For the text-containing cell, return its midpoint in (x, y) coordinate format. 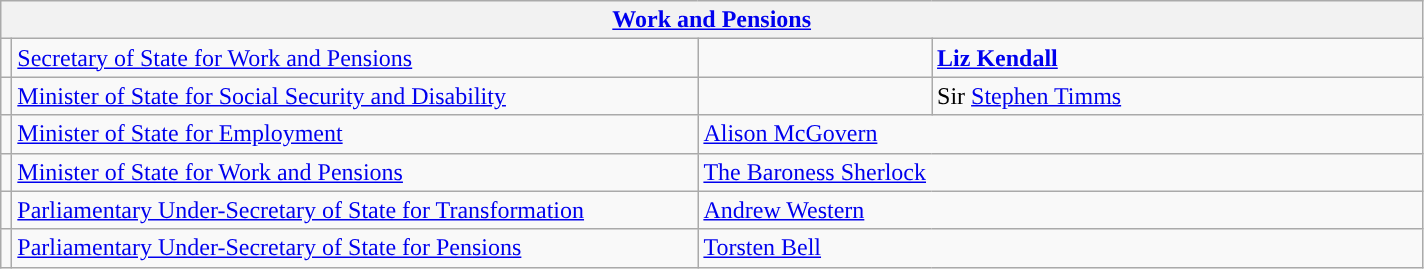
Sir Stephen Timms (1178, 96)
Torsten Bell (1060, 248)
Andrew Western (1060, 210)
Minister of State for Employment (355, 134)
Liz Kendall (1178, 58)
Work and Pensions (712, 20)
Alison McGovern (1060, 134)
Secretary of State for Work and Pensions (355, 58)
The Baroness Sherlock (1060, 172)
Parliamentary Under-Secretary of State for Pensions (355, 248)
Minister of State for Social Security and Disability (355, 96)
Minister of State for Work and Pensions (355, 172)
Parliamentary Under-Secretary of State for Transformation (355, 210)
